Pinpoint the cell where the given text exists, returning its [X, Y] midpoint coordinate. 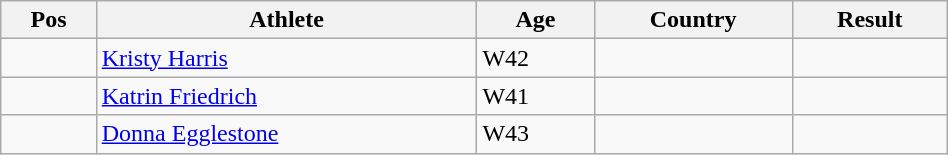
Athlete [286, 20]
Pos [48, 20]
Country [693, 20]
Result [870, 20]
W42 [536, 58]
Katrin Friedrich [286, 96]
W43 [536, 134]
Kristy Harris [286, 58]
W41 [536, 96]
Donna Egglestone [286, 134]
Age [536, 20]
